Determine the (X, Y) coordinate at the center of the cell enclosing the given text.  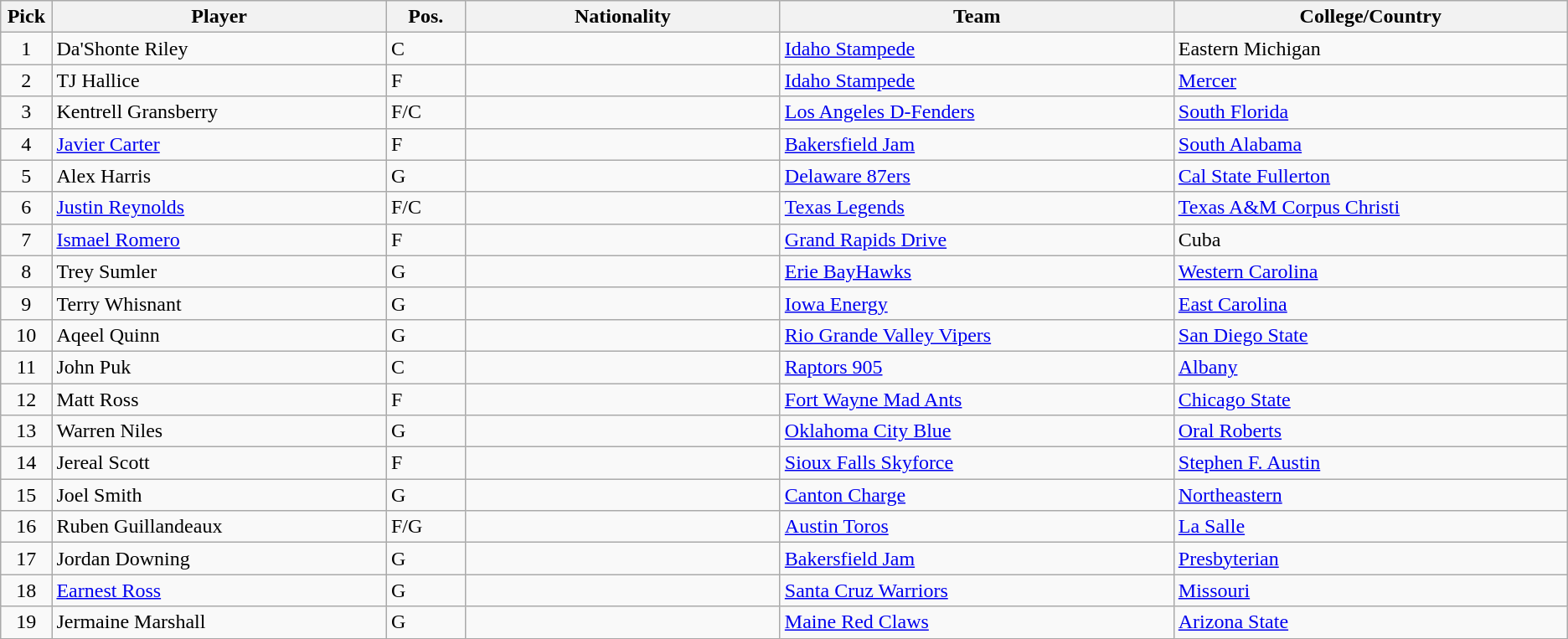
Sioux Falls Skyforce (977, 463)
Jermaine Marshall (219, 622)
Justin Reynolds (219, 208)
East Carolina (1370, 303)
Cuba (1370, 240)
Stephen F. Austin (1370, 463)
6 (27, 208)
Eastern Michigan (1370, 49)
Erie BayHawks (977, 271)
Western Carolina (1370, 271)
Arizona State (1370, 622)
Mercer (1370, 80)
Canton Charge (977, 495)
11 (27, 367)
5 (27, 176)
Albany (1370, 367)
Rio Grande Valley Vipers (977, 335)
Nationality (622, 17)
1 (27, 49)
Pick (27, 17)
Delaware 87ers (977, 176)
Aqeel Quinn (219, 335)
Terry Whisnant (219, 303)
Team (977, 17)
14 (27, 463)
TJ Hallice (219, 80)
Maine Red Claws (977, 622)
Joel Smith (219, 495)
Jordan Downing (219, 559)
17 (27, 559)
Javier Carter (219, 144)
Oral Roberts (1370, 431)
Northeastern (1370, 495)
Da'Shonte Riley (219, 49)
Grand Rapids Drive (977, 240)
Matt Ross (219, 399)
Raptors 905 (977, 367)
South Florida (1370, 112)
Cal State Fullerton (1370, 176)
Warren Niles (219, 431)
9 (27, 303)
Texas A&M Corpus Christi (1370, 208)
13 (27, 431)
19 (27, 622)
Kentrell Gransberry (219, 112)
Oklahoma City Blue (977, 431)
La Salle (1370, 527)
Jereal Scott (219, 463)
Chicago State (1370, 399)
2 (27, 80)
Player (219, 17)
10 (27, 335)
Trey Sumler (219, 271)
12 (27, 399)
4 (27, 144)
College/Country (1370, 17)
South Alabama (1370, 144)
Ruben Guillandeaux (219, 527)
Iowa Energy (977, 303)
Presbyterian (1370, 559)
Fort Wayne Mad Ants (977, 399)
18 (27, 590)
John Puk (219, 367)
Alex Harris (219, 176)
Austin Toros (977, 527)
Texas Legends (977, 208)
16 (27, 527)
San Diego State (1370, 335)
Los Angeles D-Fenders (977, 112)
8 (27, 271)
Santa Cruz Warriors (977, 590)
Pos. (426, 17)
3 (27, 112)
Missouri (1370, 590)
15 (27, 495)
Ismael Romero (219, 240)
Earnest Ross (219, 590)
F/G (426, 527)
7 (27, 240)
